Pinpoint the cell where the given text exists, returning its (X, Y) midpoint coordinate. 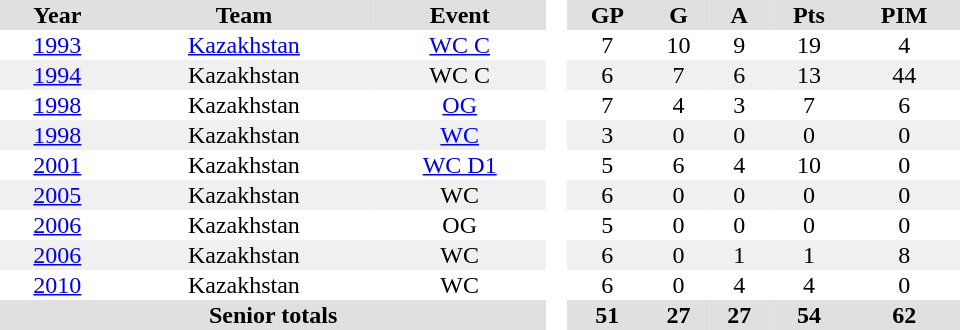
62 (904, 315)
54 (810, 315)
PIM (904, 15)
51 (607, 315)
Event (460, 15)
13 (810, 75)
WC D1 (460, 165)
GP (607, 15)
Senior totals (273, 315)
2010 (58, 285)
Pts (810, 15)
Year (58, 15)
G (678, 15)
19 (810, 45)
1993 (58, 45)
A (740, 15)
2005 (58, 195)
1994 (58, 75)
44 (904, 75)
Team (244, 15)
8 (904, 255)
9 (740, 45)
2001 (58, 165)
